Provide the [X, Y] coordinate of the cell's center where the given text is located.  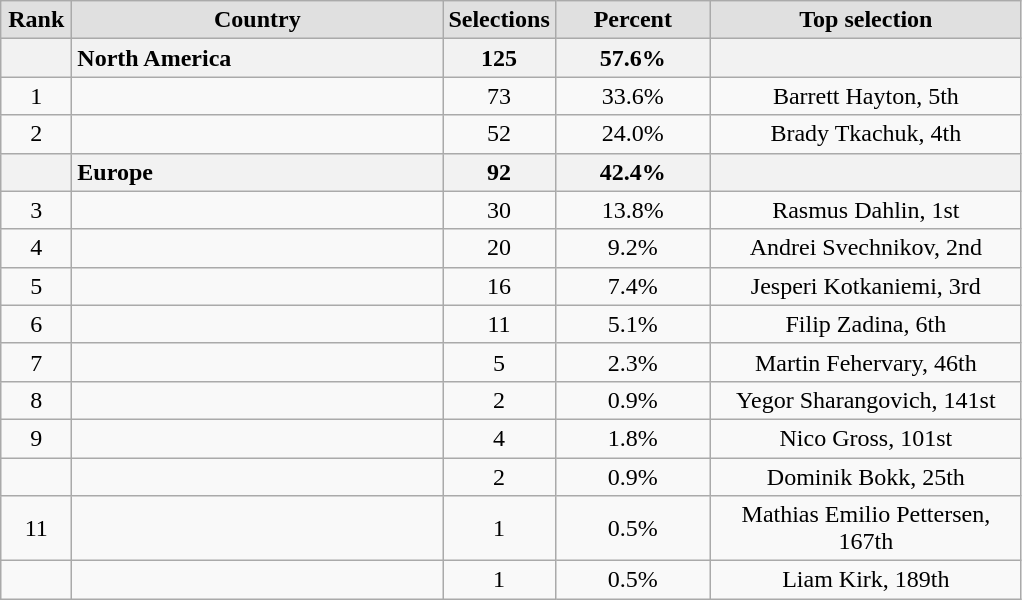
Country [258, 20]
57.6% [632, 58]
Rank [36, 20]
Europe [258, 172]
33.6% [632, 96]
Selections [499, 20]
73 [499, 96]
1.8% [632, 438]
8 [36, 400]
Top selection [866, 20]
Mathias Emilio Pettersen, 167th [866, 528]
Liam Kirk, 189th [866, 580]
16 [499, 286]
Yegor Sharangovich, 141st [866, 400]
30 [499, 210]
5.1% [632, 324]
24.0% [632, 134]
Rasmus Dahlin, 1st [866, 210]
6 [36, 324]
13.8% [632, 210]
7.4% [632, 286]
Jesperi Kotkaniemi, 3rd [866, 286]
Percent [632, 20]
52 [499, 134]
Martin Fehervary, 46th [866, 362]
2.3% [632, 362]
Nico Gross, 101st [866, 438]
92 [499, 172]
7 [36, 362]
9 [36, 438]
9.2% [632, 248]
42.4% [632, 172]
125 [499, 58]
North America [258, 58]
3 [36, 210]
Dominik Bokk, 25th [866, 477]
20 [499, 248]
Filip Zadina, 6th [866, 324]
Barrett Hayton, 5th [866, 96]
Brady Tkachuk, 4th [866, 134]
Andrei Svechnikov, 2nd [866, 248]
